Return the [X, Y] coordinate for the center point of the cell that contains the specified text.  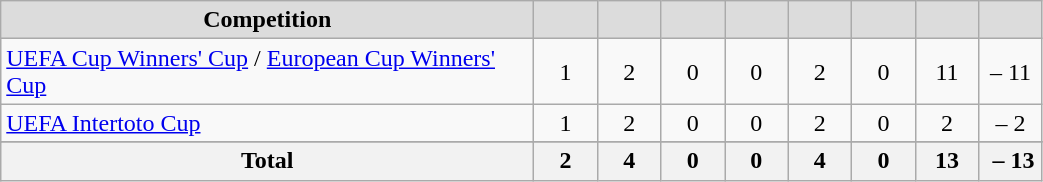
11 [947, 72]
– 11 [1011, 72]
UEFA Intertoto Cup [268, 123]
UEFA Cup Winners' Cup / European Cup Winners' Cup [268, 72]
13 [947, 161]
Competition [268, 20]
– 2 [1011, 123]
– 13 [1011, 161]
Total [268, 161]
